Return the (x, y) coordinate for the center point of the cell that contains the specified text.  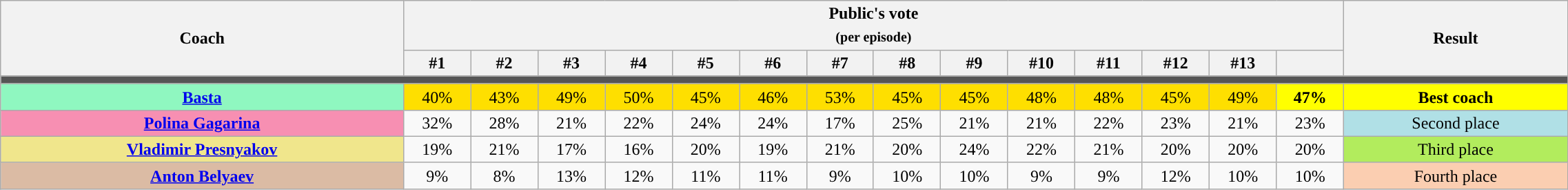
#9 (975, 63)
#4 (638, 63)
40% (437, 97)
#10 (1041, 63)
Fourth place (1456, 175)
50% (638, 97)
#2 (505, 63)
53% (839, 97)
Vladimir Presnyakov (203, 149)
28% (505, 123)
#7 (839, 63)
46% (773, 97)
32% (437, 123)
Result (1456, 39)
#11 (1108, 63)
#1 (437, 63)
47% (1310, 97)
Coach (203, 39)
Polina Gagarina (203, 123)
Public's vote(per episode) (873, 25)
#6 (773, 63)
#12 (1176, 63)
13% (571, 175)
Anton Belyaev (203, 175)
#8 (907, 63)
#5 (706, 63)
Third place (1456, 149)
25% (907, 123)
Basta (203, 97)
#13 (1243, 63)
Best coach (1456, 97)
8% (505, 175)
Second place (1456, 123)
#3 (571, 63)
43% (505, 97)
16% (638, 149)
